Find where the given text appears and provide that cell's center as (x, y) coordinate. 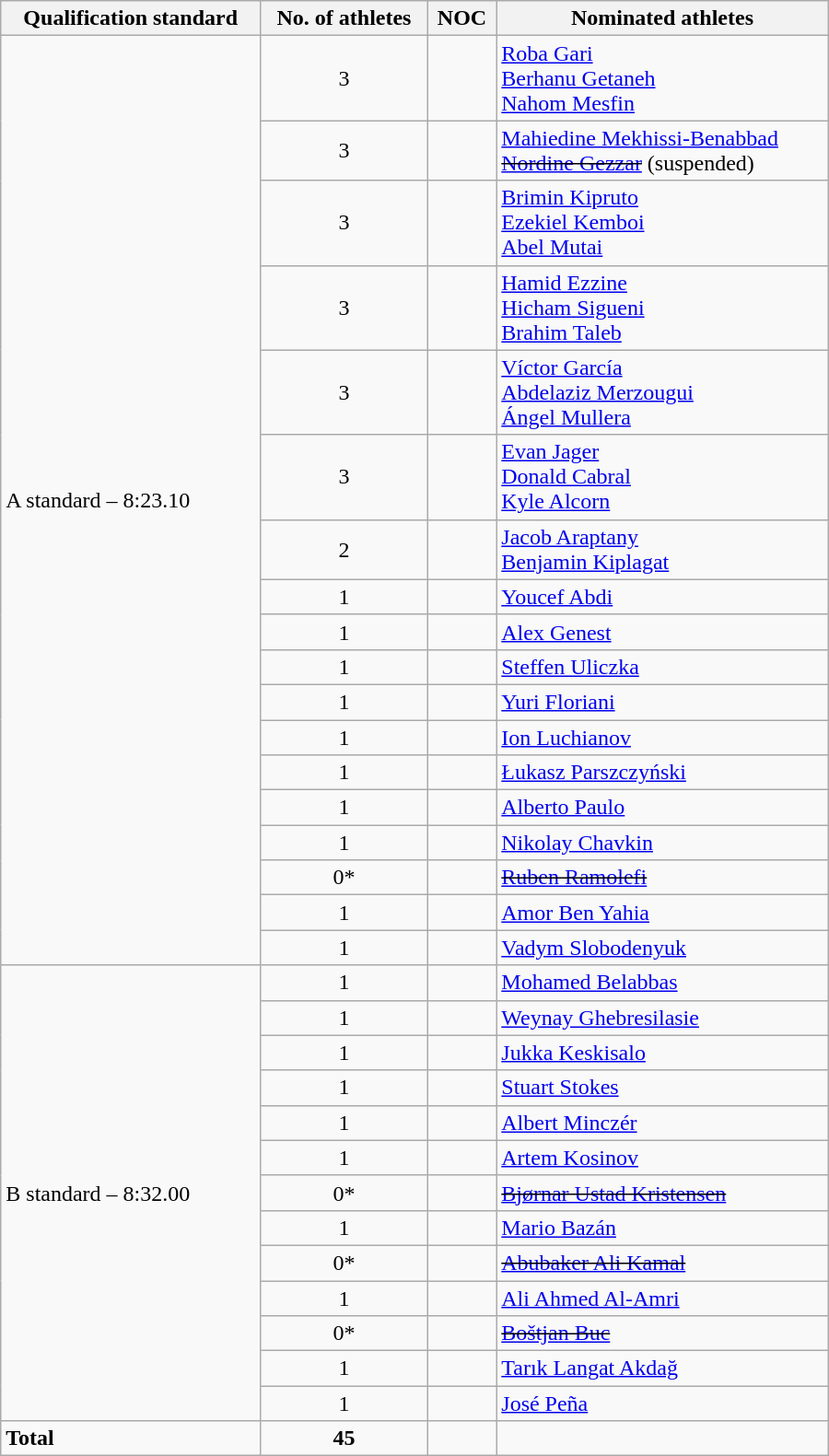
Mahiedine Mekhissi-BenabbadNordine Gezzar (suspended) (662, 151)
Albert Minczér (662, 1123)
Ali Ahmed Al-Amri (662, 1298)
Mario Bazán (662, 1228)
Vadym Slobodenyuk (662, 948)
José Peña (662, 1404)
Steffen Uliczka (662, 667)
Total (131, 1439)
NOC (461, 18)
Qualification standard (131, 18)
Alex Genest (662, 632)
Stuart Stokes (662, 1088)
Boštjan Buc (662, 1334)
2 (344, 549)
Ion Luchianov (662, 738)
Amor Ben Yahia (662, 913)
Víctor García Abdelaziz Merzougui Ángel Mullera (662, 392)
Nominated athletes (662, 18)
A standard – 8:23.10 (131, 501)
Youcef Abdi (662, 597)
Jukka Keskisalo (662, 1053)
Yuri Floriani (662, 702)
Brimin Kipruto Ezekiel Kemboi Abel Mutai (662, 223)
No. of athletes (344, 18)
Evan JagerDonald CabralKyle Alcorn (662, 477)
Bjørnar Ustad Kristensen (662, 1193)
Tarık Langat Akdağ (662, 1369)
Hamid Ezzine Hicham Sigueni Brahim Taleb (662, 308)
Alberto Paulo (662, 808)
B standard – 8:32.00 (131, 1194)
Artem Kosinov (662, 1158)
Abubaker Ali Kamal (662, 1263)
Jacob AraptanyBenjamin Kiplagat (662, 549)
Roba GariBerhanu GetanehNahom Mesfin (662, 78)
Mohamed Belabbas (662, 983)
Weynay Ghebresilasie (662, 1018)
45 (344, 1439)
Nikolay Chavkin (662, 843)
Łukasz Parszczyński (662, 773)
Ruben Ramolefi (662, 878)
